Capture the cell that displays the provided text and extract its (x, y) central coordinate. 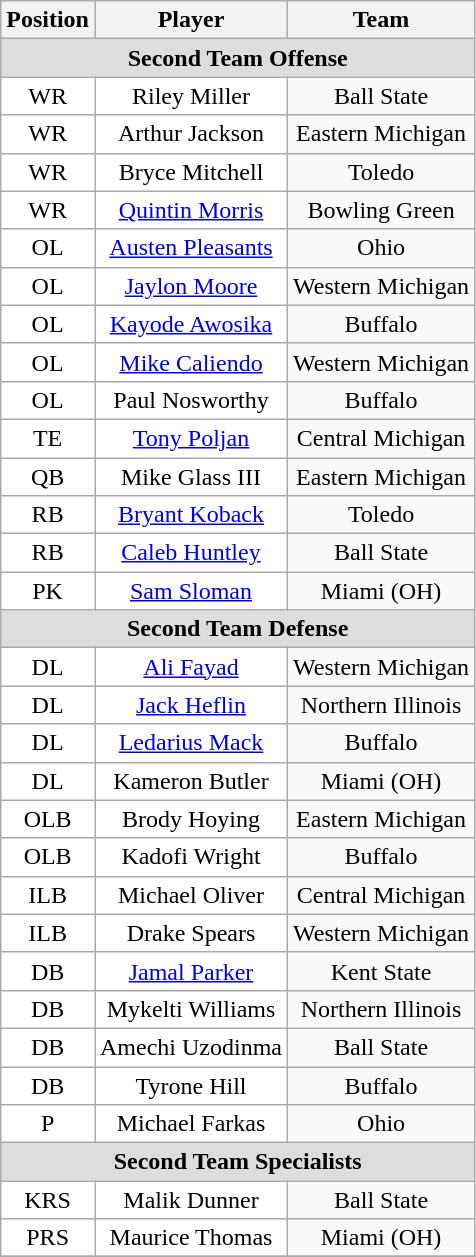
Amechi Uzodinma (190, 1047)
Jack Heflin (190, 705)
Kent State (382, 971)
Position (48, 20)
Mike Caliendo (190, 362)
Ledarius Mack (190, 743)
Michael Oliver (190, 895)
Quintin Morris (190, 210)
TE (48, 438)
Mykelti Williams (190, 1009)
Bryce Mitchell (190, 172)
Brody Hoying (190, 819)
Jamal Parker (190, 971)
Kameron Butler (190, 781)
Austen Pleasants (190, 248)
Ali Fayad (190, 667)
Tyrone Hill (190, 1085)
Kadofi Wright (190, 857)
Second Team Specialists (238, 1162)
Paul Nosworthy (190, 400)
Second Team Defense (238, 629)
Sam Sloman (190, 591)
PK (48, 591)
Malik Dunner (190, 1200)
Mike Glass III (190, 477)
Jaylon Moore (190, 286)
Kayode Awosika (190, 324)
Second Team Offense (238, 58)
PRS (48, 1238)
Player (190, 20)
Riley Miller (190, 96)
Tony Poljan (190, 438)
Maurice Thomas (190, 1238)
KRS (48, 1200)
P (48, 1124)
Michael Farkas (190, 1124)
Bowling Green (382, 210)
Bryant Koback (190, 515)
Arthur Jackson (190, 134)
Drake Spears (190, 933)
Caleb Huntley (190, 553)
Team (382, 20)
QB (48, 477)
